From the cell containing the given text, extract its center point as (X, Y) coordinate. 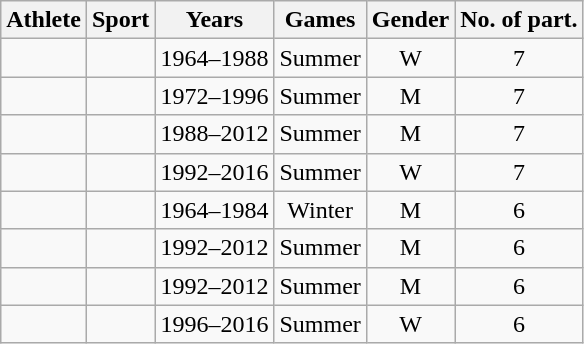
Athlete (44, 20)
1988–2012 (214, 134)
1996–2016 (214, 324)
Games (320, 20)
1964–1984 (214, 210)
Years (214, 20)
Gender (410, 20)
1964–1988 (214, 58)
Winter (320, 210)
1992–2016 (214, 172)
1972–1996 (214, 96)
Sport (120, 20)
No. of part. (519, 20)
